Pinpoint the cell where the given text exists, returning its [x, y] midpoint coordinate. 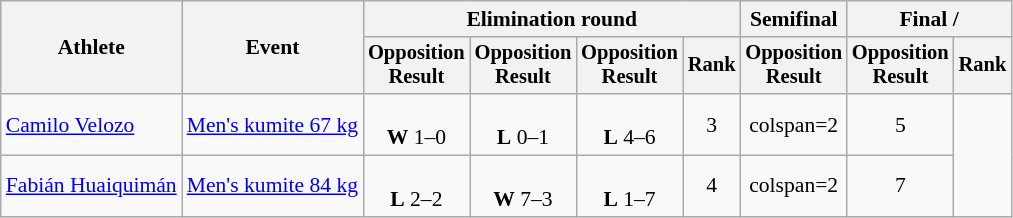
7 [900, 186]
3 [712, 124]
Fabián Huaiquimán [92, 186]
Men's kumite 84 kg [272, 186]
Semifinal [794, 19]
Athlete [92, 48]
W 7–3 [524, 186]
Camilo Velozo [92, 124]
L 2–2 [416, 186]
Event [272, 48]
4 [712, 186]
Elimination round [552, 19]
L 1–7 [630, 186]
L 4–6 [630, 124]
Final / [929, 19]
Men's kumite 67 kg [272, 124]
L 0–1 [524, 124]
W 1–0 [416, 124]
5 [900, 124]
